Capture the cell that displays the provided text and extract its (X, Y) central coordinate. 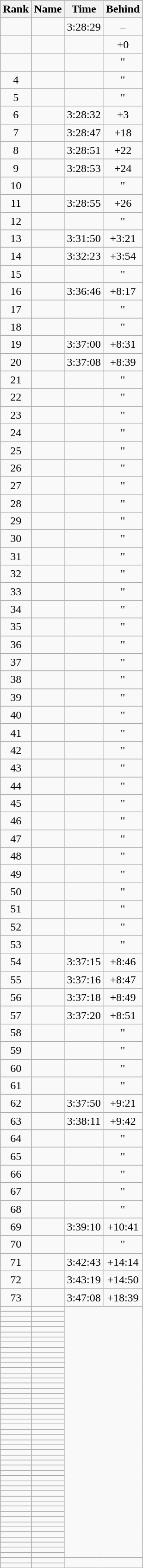
+26 (123, 203)
3:37:16 (84, 980)
54 (16, 962)
58 (16, 1033)
Rank (16, 9)
3:28:51 (84, 150)
34 (16, 609)
+8:17 (123, 292)
3:37:15 (84, 962)
40 (16, 715)
3:43:19 (84, 1280)
6 (16, 115)
3:37:20 (84, 1015)
3:37:00 (84, 344)
38 (16, 680)
29 (16, 521)
+8:39 (123, 362)
7 (16, 133)
52 (16, 927)
3:37:50 (84, 1103)
Behind (123, 9)
36 (16, 644)
+8:47 (123, 980)
+14:50 (123, 1280)
12 (16, 221)
+10:41 (123, 1227)
19 (16, 344)
3:28:32 (84, 115)
59 (16, 1050)
+3:54 (123, 256)
44 (16, 786)
22 (16, 397)
+3:21 (123, 239)
+18:39 (123, 1297)
27 (16, 485)
71 (16, 1262)
67 (16, 1192)
68 (16, 1209)
+8:51 (123, 1015)
Time (84, 9)
21 (16, 380)
64 (16, 1139)
+8:49 (123, 997)
57 (16, 1015)
5 (16, 97)
47 (16, 839)
49 (16, 874)
+24 (123, 168)
+8:31 (123, 344)
3:31:50 (84, 239)
– (123, 27)
39 (16, 697)
69 (16, 1227)
66 (16, 1174)
3:38:11 (84, 1121)
56 (16, 997)
+9:42 (123, 1121)
4 (16, 80)
11 (16, 203)
13 (16, 239)
3:28:55 (84, 203)
+0 (123, 45)
3:28:53 (84, 168)
31 (16, 556)
41 (16, 733)
65 (16, 1156)
18 (16, 327)
32 (16, 574)
73 (16, 1297)
3:32:23 (84, 256)
26 (16, 468)
51 (16, 909)
20 (16, 362)
23 (16, 415)
3:37:08 (84, 362)
53 (16, 944)
35 (16, 627)
15 (16, 274)
3:28:29 (84, 27)
+18 (123, 133)
33 (16, 592)
3:36:46 (84, 292)
61 (16, 1086)
9 (16, 168)
+3 (123, 115)
60 (16, 1068)
63 (16, 1121)
45 (16, 803)
3:39:10 (84, 1227)
14 (16, 256)
+8:46 (123, 962)
+22 (123, 150)
17 (16, 309)
37 (16, 662)
25 (16, 450)
10 (16, 185)
28 (16, 503)
42 (16, 750)
30 (16, 539)
70 (16, 1244)
48 (16, 856)
+9:21 (123, 1103)
3:47:08 (84, 1297)
46 (16, 821)
43 (16, 768)
72 (16, 1280)
8 (16, 150)
16 (16, 292)
3:37:18 (84, 997)
3:42:43 (84, 1262)
55 (16, 980)
50 (16, 892)
+14:14 (123, 1262)
24 (16, 433)
3:28:47 (84, 133)
Name (48, 9)
62 (16, 1103)
